For the text-containing cell, return its midpoint in (X, Y) coordinate format. 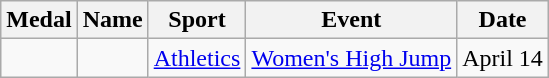
Medal (39, 20)
Women's High Jump (352, 58)
Sport (197, 20)
Athletics (197, 58)
Event (352, 20)
April 14 (503, 58)
Date (503, 20)
Name (112, 20)
